Identify which cell holds the provided text, then report its (x, y) central coordinate. 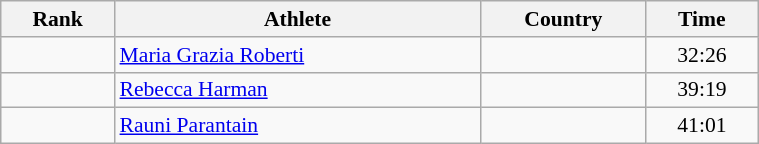
Time (702, 19)
Athlete (298, 19)
Rank (58, 19)
Maria Grazia Roberti (298, 55)
39:19 (702, 90)
32:26 (702, 55)
Rebecca Harman (298, 90)
41:01 (702, 126)
Country (564, 19)
Rauni Parantain (298, 126)
